Detect which cell encompasses the target text, then output its (x, y) center coordinate. 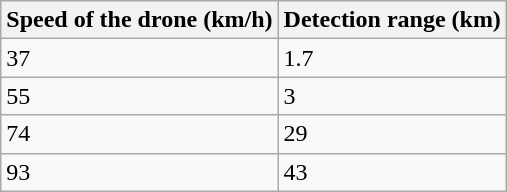
93 (140, 172)
55 (140, 96)
Detection range (km) (392, 20)
1.7 (392, 58)
74 (140, 134)
3 (392, 96)
43 (392, 172)
Speed of the drone (km/h) (140, 20)
37 (140, 58)
29 (392, 134)
